Return the (x, y) coordinate for the center point of the cell that contains the specified text.  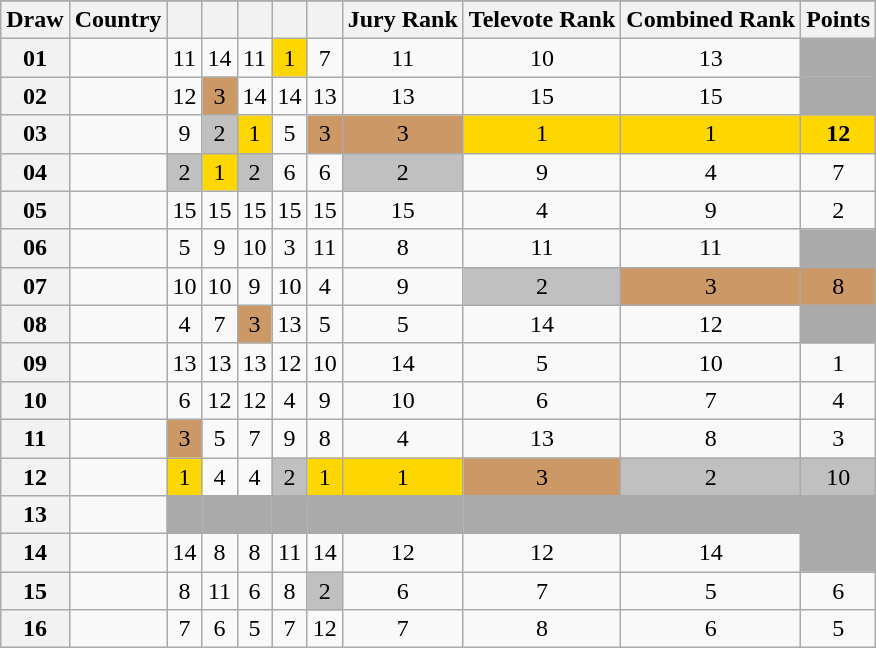
05 (35, 210)
Points (838, 20)
07 (35, 286)
04 (35, 172)
Combined Rank (711, 20)
16 (35, 629)
09 (35, 362)
03 (35, 134)
Country (118, 20)
01 (35, 58)
Televote Rank (542, 20)
08 (35, 324)
06 (35, 248)
02 (35, 96)
Draw (35, 20)
Jury Rank (402, 20)
